Search for the cell housing the specified text and yield its (x, y) center coordinate. 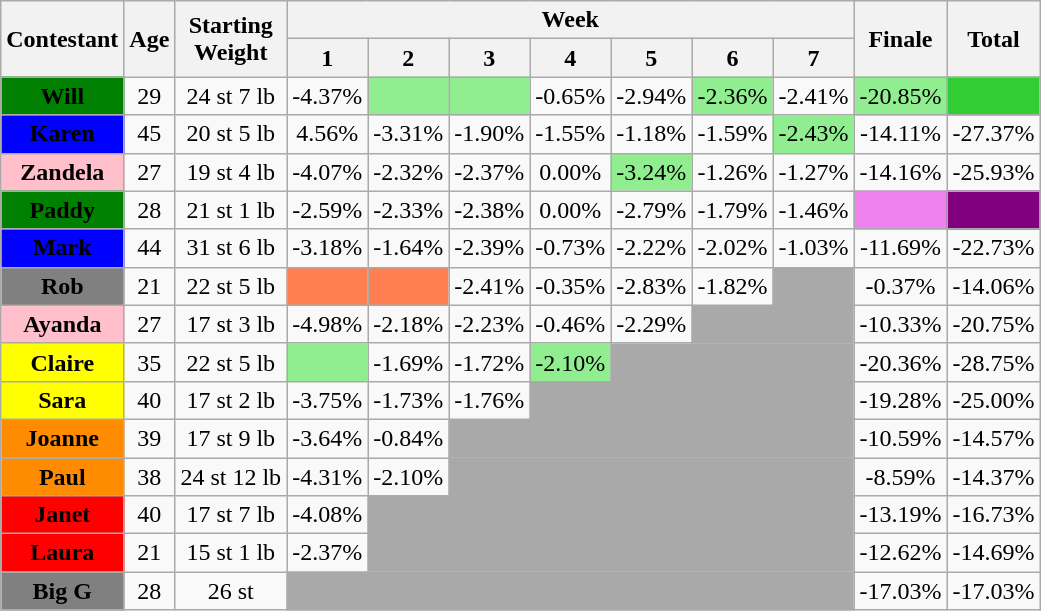
7 (814, 58)
-27.37% (994, 134)
4.56% (328, 134)
-14.69% (994, 553)
-2.59% (328, 210)
17 st 7 lb (231, 515)
-4.31% (328, 477)
-3.18% (328, 248)
-4.98% (328, 324)
17 st 2 lb (231, 400)
1 (328, 58)
2 (408, 58)
-10.33% (900, 324)
Paddy (62, 210)
Rob (62, 286)
-28.75% (994, 362)
-1.76% (490, 400)
-3.24% (652, 172)
-14.37% (994, 477)
-20.85% (900, 96)
-4.07% (328, 172)
-1.69% (408, 362)
-1.55% (570, 134)
-14.57% (994, 438)
Age (150, 39)
Mark (62, 248)
-14.16% (900, 172)
-25.00% (994, 400)
-1.59% (732, 134)
35 (150, 362)
-2.43% (814, 134)
20 st 5 lb (231, 134)
-1.79% (732, 210)
Will (62, 96)
-2.79% (652, 210)
-13.19% (900, 515)
-12.62% (900, 553)
Big G (62, 591)
-20.36% (900, 362)
-1.64% (408, 248)
-16.73% (994, 515)
Zandela (62, 172)
-25.93% (994, 172)
45 (150, 134)
Joanne (62, 438)
Contestant (62, 39)
44 (150, 248)
5 (652, 58)
-2.29% (652, 324)
4 (570, 58)
29 (150, 96)
-1.26% (732, 172)
-10.59% (900, 438)
-1.18% (652, 134)
Finale (900, 39)
15 st 1 lb (231, 553)
-1.27% (814, 172)
Karen (62, 134)
-1.82% (732, 286)
3 (490, 58)
-2.23% (490, 324)
-8.59% (900, 477)
-1.46% (814, 210)
-2.02% (732, 248)
-0.37% (900, 286)
-0.35% (570, 286)
-4.08% (328, 515)
-2.94% (652, 96)
19 st 4 lb (231, 172)
24 st 7 lb (231, 96)
-0.73% (570, 248)
38 (150, 477)
-14.06% (994, 286)
-2.83% (652, 286)
-0.46% (570, 324)
-1.03% (814, 248)
6 (732, 58)
-22.73% (994, 248)
-1.90% (490, 134)
31 st 6 lb (231, 248)
Janet (62, 515)
17 st 9 lb (231, 438)
-3.31% (408, 134)
17 st 3 lb (231, 324)
-20.75% (994, 324)
-2.18% (408, 324)
Ayanda (62, 324)
StartingWeight (231, 39)
Laura (62, 553)
-3.64% (328, 438)
-0.84% (408, 438)
Week (570, 20)
21 st 1 lb (231, 210)
-11.69% (900, 248)
-14.11% (900, 134)
Paul (62, 477)
-4.37% (328, 96)
39 (150, 438)
-2.22% (652, 248)
-1.73% (408, 400)
-2.38% (490, 210)
24 st 12 lb (231, 477)
-2.33% (408, 210)
-1.72% (490, 362)
-2.32% (408, 172)
26 st (231, 591)
Total (994, 39)
-3.75% (328, 400)
-2.39% (490, 248)
-0.65% (570, 96)
Sara (62, 400)
Claire (62, 362)
-19.28% (900, 400)
-2.36% (732, 96)
